Search for the cell housing the specified text and yield its [x, y] center coordinate. 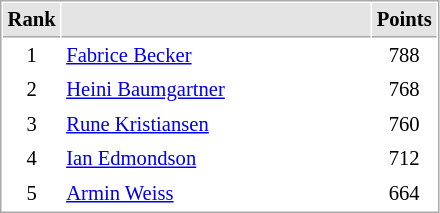
3 [32, 124]
664 [404, 194]
Fabrice Becker [216, 56]
Ian Edmondson [216, 158]
1 [32, 56]
Points [404, 20]
788 [404, 56]
2 [32, 90]
760 [404, 124]
4 [32, 158]
Rank [32, 20]
768 [404, 90]
Heini Baumgartner [216, 90]
Rune Kristiansen [216, 124]
5 [32, 194]
Armin Weiss [216, 194]
712 [404, 158]
